Find where the given text appears and provide that cell's center as [x, y] coordinate. 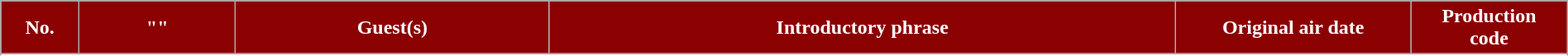
Production code [1489, 28]
Introductory phrase [863, 28]
"" [157, 28]
Guest(s) [392, 28]
Original air date [1293, 28]
No. [40, 28]
